Identify which cell holds the provided text, then report its (X, Y) central coordinate. 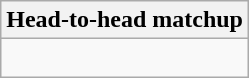
Head-to-head matchup (125, 20)
